Search for the cell housing the specified text and yield its [X, Y] center coordinate. 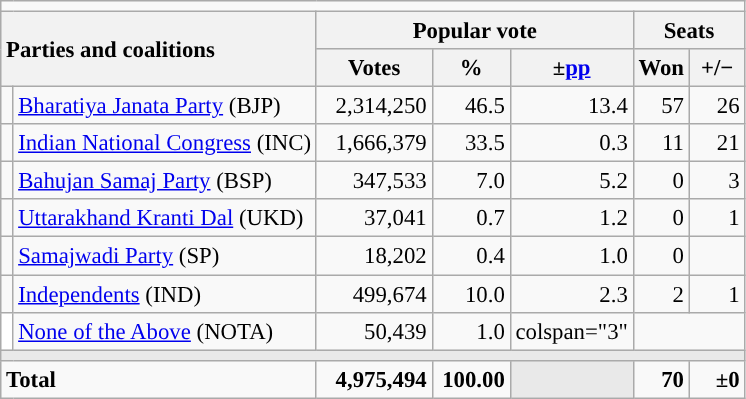
33.5 [471, 143]
7.0 [471, 181]
Seats [689, 31]
4,975,494 [374, 379]
347,533 [374, 181]
Samajwadi Party (SP) [165, 256]
Indian National Congress (INC) [165, 143]
18,202 [374, 256]
21 [717, 143]
±0 [717, 379]
2 [661, 294]
100.00 [471, 379]
46.5 [471, 106]
Popular vote [474, 31]
1,666,379 [374, 143]
5.2 [572, 181]
Won [661, 68]
0.4 [471, 256]
26 [717, 106]
+/− [717, 68]
Uttarakhand Kranti Dal (UKD) [165, 219]
±pp [572, 68]
499,674 [374, 294]
3 [717, 181]
70 [661, 379]
Votes [374, 68]
2.3 [572, 294]
Bahujan Samaj Party (BSP) [165, 181]
10.0 [471, 294]
0.3 [572, 143]
2,314,250 [374, 106]
None of the Above (NOTA) [165, 331]
1.2 [572, 219]
Independents (IND) [165, 294]
37,041 [374, 219]
57 [661, 106]
Total [159, 379]
Bharatiya Janata Party (BJP) [165, 106]
0.7 [471, 219]
50,439 [374, 331]
colspan="3" [572, 331]
13.4 [572, 106]
11 [661, 143]
% [471, 68]
Parties and coalitions [159, 50]
